Search for the cell housing the specified text and yield its [X, Y] center coordinate. 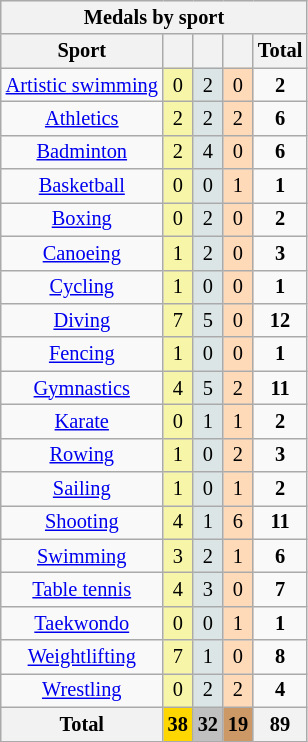
12 [280, 320]
Sailing [82, 489]
19 [238, 724]
Medals by sport [154, 17]
Taekwondo [82, 623]
32 [208, 724]
Basketball [82, 186]
Fencing [82, 354]
Athletics [82, 118]
Table tennis [82, 589]
Diving [82, 320]
Boxing [82, 219]
Wrestling [82, 690]
Canoeing [82, 253]
Badminton [82, 152]
Sport [82, 51]
Artistic swimming [82, 85]
8 [280, 657]
Gymnastics [82, 388]
Cycling [82, 287]
Swimming [82, 556]
Karate [82, 421]
89 [280, 724]
Rowing [82, 455]
Shooting [82, 522]
38 [178, 724]
Weightlifting [82, 657]
